Scan for the cell matching the given text and deliver its (x, y) coordinate at center. 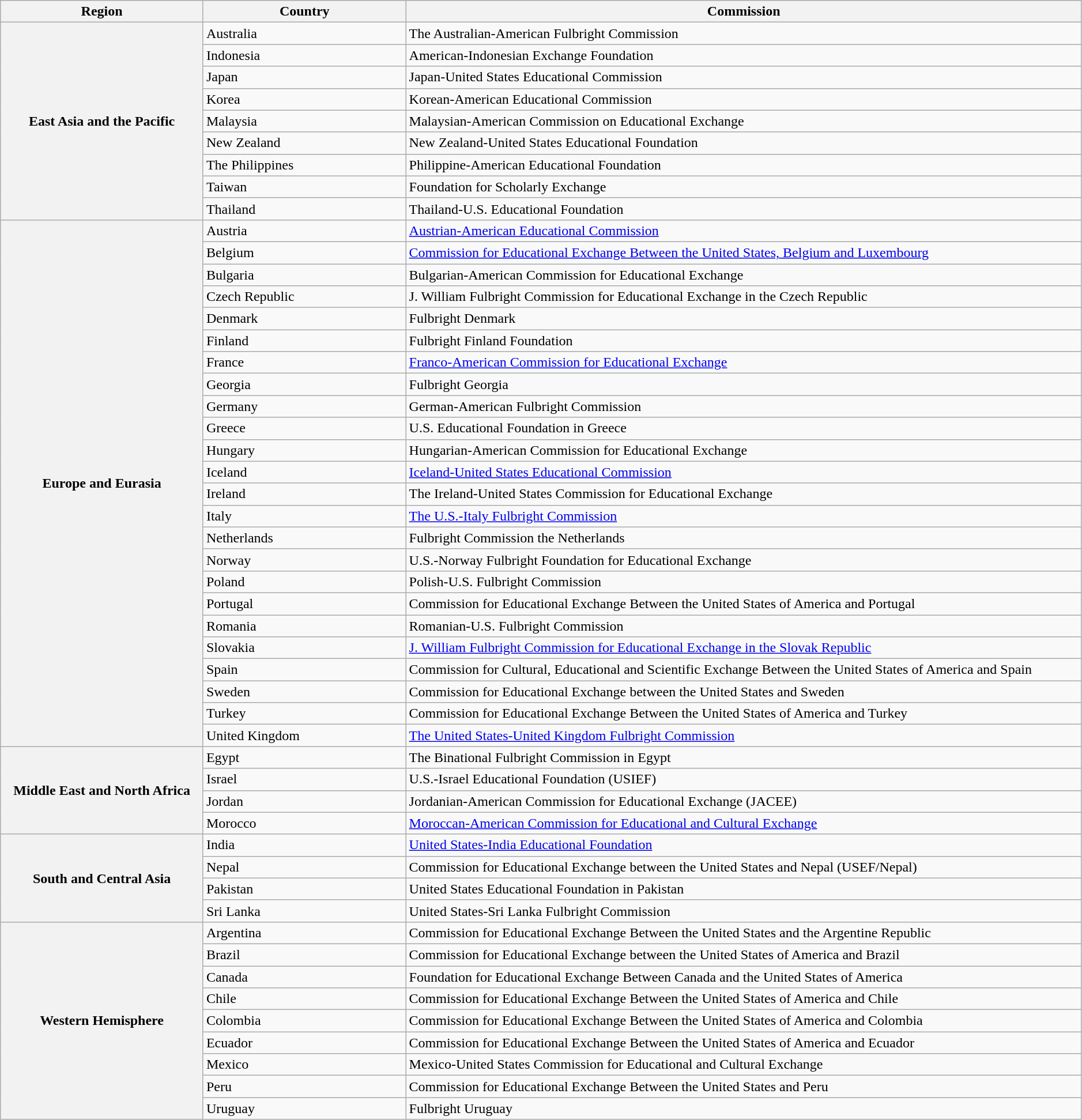
Mexico (304, 1065)
Uruguay (304, 1108)
Foundation for Educational Exchange Between Canada and the United States of America (744, 977)
Commission for Educational Exchange between the United States and Nepal (USEF/Nepal) (744, 867)
Region (102, 12)
Bulgarian-American Commission for Educational Exchange (744, 275)
Pakistan (304, 889)
The Ireland-United States Commission for Educational Exchange (744, 494)
India (304, 845)
Poland (304, 582)
Brazil (304, 955)
Nepal (304, 867)
Commission for Educational Exchange Between the United States and the Argentine Republic (744, 933)
U.S.-Norway Fulbright Foundation for Educational Exchange (744, 560)
Chile (304, 999)
Denmark (304, 319)
Korean-American Educational Commission (744, 99)
Italy (304, 516)
The Australian-American Fulbright Commission (744, 33)
Sri Lanka (304, 911)
Malaysian-American Commission on Educational Exchange (744, 121)
Finland (304, 341)
Fulbright Uruguay (744, 1108)
Indonesia (304, 55)
The Philippines (304, 165)
Argentina (304, 933)
Slovakia (304, 648)
Polish-U.S. Fulbright Commission (744, 582)
Commission for Educational Exchange Between the United States of America and Colombia (744, 1021)
Hungarian-American Commission for Educational Exchange (744, 450)
South and Central Asia (102, 878)
Commission for Educational Exchange Between the United States of America and Chile (744, 999)
Middle East and North Africa (102, 790)
Peru (304, 1087)
Fulbright Commission the Netherlands (744, 538)
Western Hemisphere (102, 1020)
Iceland-United States Educational Commission (744, 472)
Commission for Cultural, Educational and Scientific Exchange Between the United States of America and Spain (744, 670)
Japan (304, 77)
Austria (304, 231)
Netherlands (304, 538)
German-American Fulbright Commission (744, 406)
The United States-United Kingdom Fulbright Commission (744, 736)
Germany (304, 406)
Bulgaria (304, 275)
Thailand (304, 209)
Spain (304, 670)
J. William Fulbright Commission for Educational Exchange in the Slovak Republic (744, 648)
Commission for Educational Exchange Between the United States of America and Turkey (744, 714)
Taiwan (304, 187)
Portugal (304, 604)
Commission (744, 12)
New Zealand (304, 143)
France (304, 363)
Fulbright Finland Foundation (744, 341)
United Kingdom (304, 736)
Jordan (304, 801)
Malaysia (304, 121)
Canada (304, 977)
Commission for Educational Exchange Between the United States of America and Ecuador (744, 1043)
Ireland (304, 494)
East Asia and the Pacific (102, 121)
Colombia (304, 1021)
Sweden (304, 692)
Hungary (304, 450)
Moroccan-American Commission for Educational and Cultural Exchange (744, 823)
J. William Fulbright Commission for Educational Exchange in the Czech Republic (744, 297)
Romania (304, 625)
American-Indonesian Exchange Foundation (744, 55)
Commission for Educational Exchange Between the United States and Peru (744, 1087)
New Zealand-United States Educational Foundation (744, 143)
Country (304, 12)
Austrian-American Educational Commission (744, 231)
Mexico-United States Commission for Educational and Cultural Exchange (744, 1065)
Commission for Educational Exchange between the United States and Sweden (744, 692)
Romanian-U.S. Fulbright Commission (744, 625)
United States-India Educational Foundation (744, 845)
Greece (304, 428)
Israel (304, 779)
Belgium (304, 252)
Philippine-American Educational Foundation (744, 165)
Ecuador (304, 1043)
Commission for Educational Exchange between the United States of America and Brazil (744, 955)
U.S.-Israel Educational Foundation (USIEF) (744, 779)
The Binational Fulbright Commission in Egypt (744, 757)
Morocco (304, 823)
Czech Republic (304, 297)
Europe and Eurasia (102, 483)
United States-Sri Lanka Fulbright Commission (744, 911)
Korea (304, 99)
United States Educational Foundation in Pakistan (744, 889)
Fulbright Denmark (744, 319)
Japan-United States Educational Commission (744, 77)
The U.S.-Italy Fulbright Commission (744, 516)
Australia (304, 33)
Egypt (304, 757)
Commission for Educational Exchange Between the United States, Belgium and Luxembourg (744, 252)
Iceland (304, 472)
Turkey (304, 714)
Georgia (304, 384)
Foundation for Scholarly Exchange (744, 187)
Franco-American Commission for Educational Exchange (744, 363)
Jordanian-American Commission for Educational Exchange (JACEE) (744, 801)
Commission for Educational Exchange Between the United States of America and Portugal (744, 604)
U.S. Educational Foundation in Greece (744, 428)
Thailand-U.S. Educational Foundation (744, 209)
Fulbright Georgia (744, 384)
Norway (304, 560)
